Locate the cell with the specified text and output its [X, Y] center coordinate. 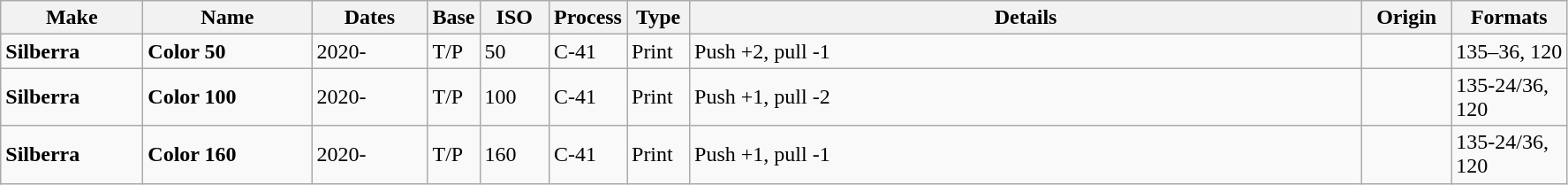
100 [514, 97]
50 [514, 51]
135–36, 120 [1509, 51]
Make [72, 18]
Push +2, pull -1 [1026, 51]
Push +1, pull -2 [1026, 97]
Name [228, 18]
160 [514, 154]
Type [659, 18]
Origin [1406, 18]
Formats [1509, 18]
Dates [369, 18]
Process [588, 18]
Color 100 [228, 97]
Push +1, pull -1 [1026, 154]
ISO [514, 18]
Color 160 [228, 154]
Base [454, 18]
Color 50 [228, 51]
Details [1026, 18]
